Return [X, Y] of the center of cell containing provided text 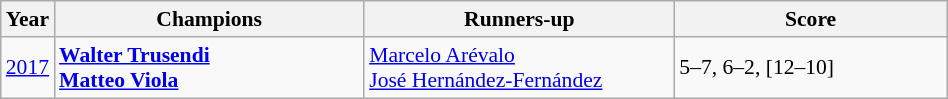
Year [28, 19]
Score [810, 19]
Walter Trusendi Matteo Viola [209, 68]
Runners-up [519, 19]
Champions [209, 19]
2017 [28, 68]
5–7, 6–2, [12–10] [810, 68]
Marcelo Arévalo José Hernández-Fernández [519, 68]
